Capture the cell that displays the provided text and extract its (x, y) central coordinate. 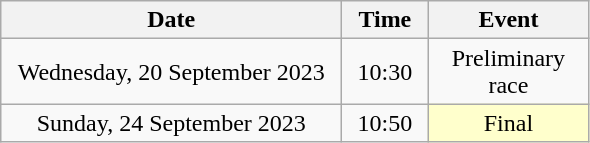
10:50 (385, 123)
Time (385, 20)
Date (172, 20)
Event (508, 20)
10:30 (385, 72)
Sunday, 24 September 2023 (172, 123)
Preliminary race (508, 72)
Wednesday, 20 September 2023 (172, 72)
Final (508, 123)
